Locate the cell with the specified text and output its (x, y) center coordinate. 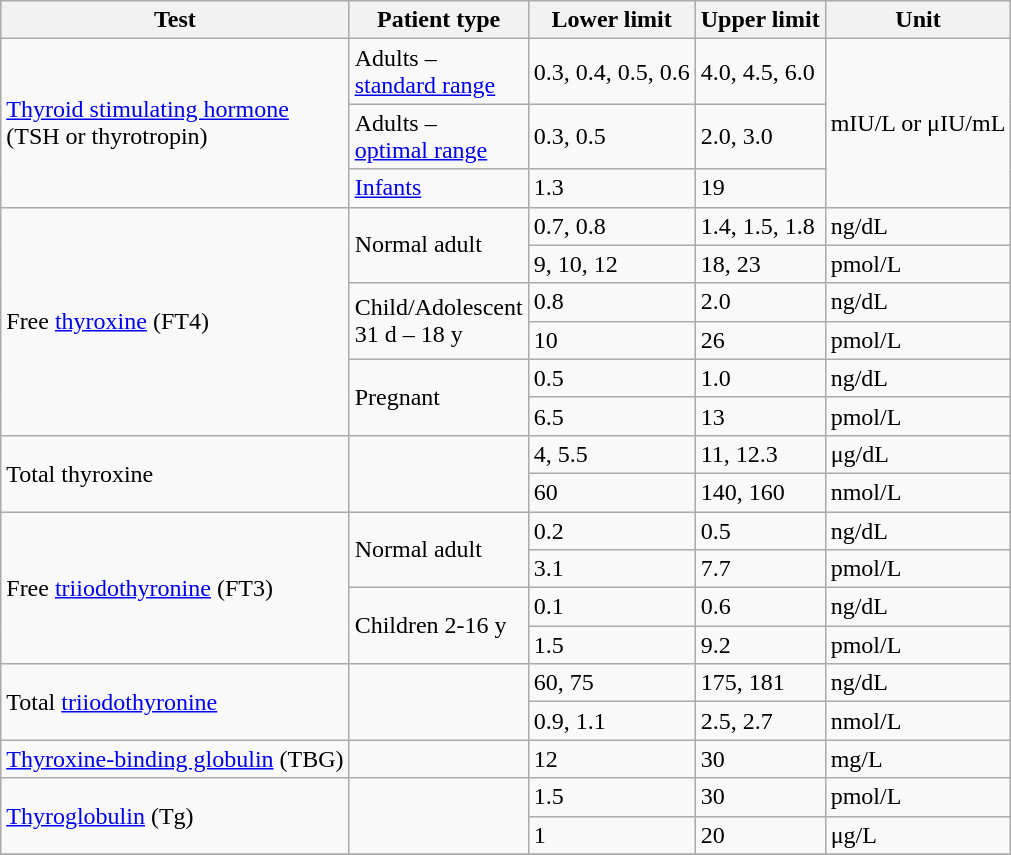
175, 181 (760, 683)
1 (612, 835)
Infants (438, 188)
Pregnant (438, 397)
μg/L (918, 835)
2.5, 2.7 (760, 721)
μg/dL (918, 454)
Test (175, 20)
Thyroxine-binding globulin (TBG) (175, 759)
Free thyroxine (FT4) (175, 321)
1.3 (612, 188)
140, 160 (760, 492)
13 (760, 416)
7.7 (760, 569)
Unit (918, 20)
0.2 (612, 531)
Thyroid stimulating hormone (TSH or thyrotropin) (175, 123)
9.2 (760, 645)
Total thyroxine (175, 473)
60 (612, 492)
12 (612, 759)
1.0 (760, 378)
0.6 (760, 607)
20 (760, 835)
9, 10, 12 (612, 264)
Child/Adolescent 31 d – 18 y (438, 321)
4.0, 4.5, 6.0 (760, 72)
Lower limit (612, 20)
19 (760, 188)
0.3, 0.4, 0.5, 0.6 (612, 72)
0.9, 1.1 (612, 721)
0.3, 0.5 (612, 136)
6.5 (612, 416)
mg/L (918, 759)
2.0, 3.0 (760, 136)
0.1 (612, 607)
60, 75 (612, 683)
2.0 (760, 302)
1.4, 1.5, 1.8 (760, 226)
0.7, 0.8 (612, 226)
26 (760, 340)
Children 2-16 y (438, 626)
4, 5.5 (612, 454)
Patient type (438, 20)
18, 23 (760, 264)
11, 12.3 (760, 454)
3.1 (612, 569)
Adults – optimal range (438, 136)
Thyroglobulin (Tg) (175, 816)
Upper limit (760, 20)
10 (612, 340)
mIU/L or μIU/mL (918, 123)
Adults – standard range (438, 72)
0.8 (612, 302)
Total triiodothyronine (175, 702)
Free triiodothyronine (FT3) (175, 588)
